Return the [X, Y] coordinate for the center point of the cell that contains the specified text.  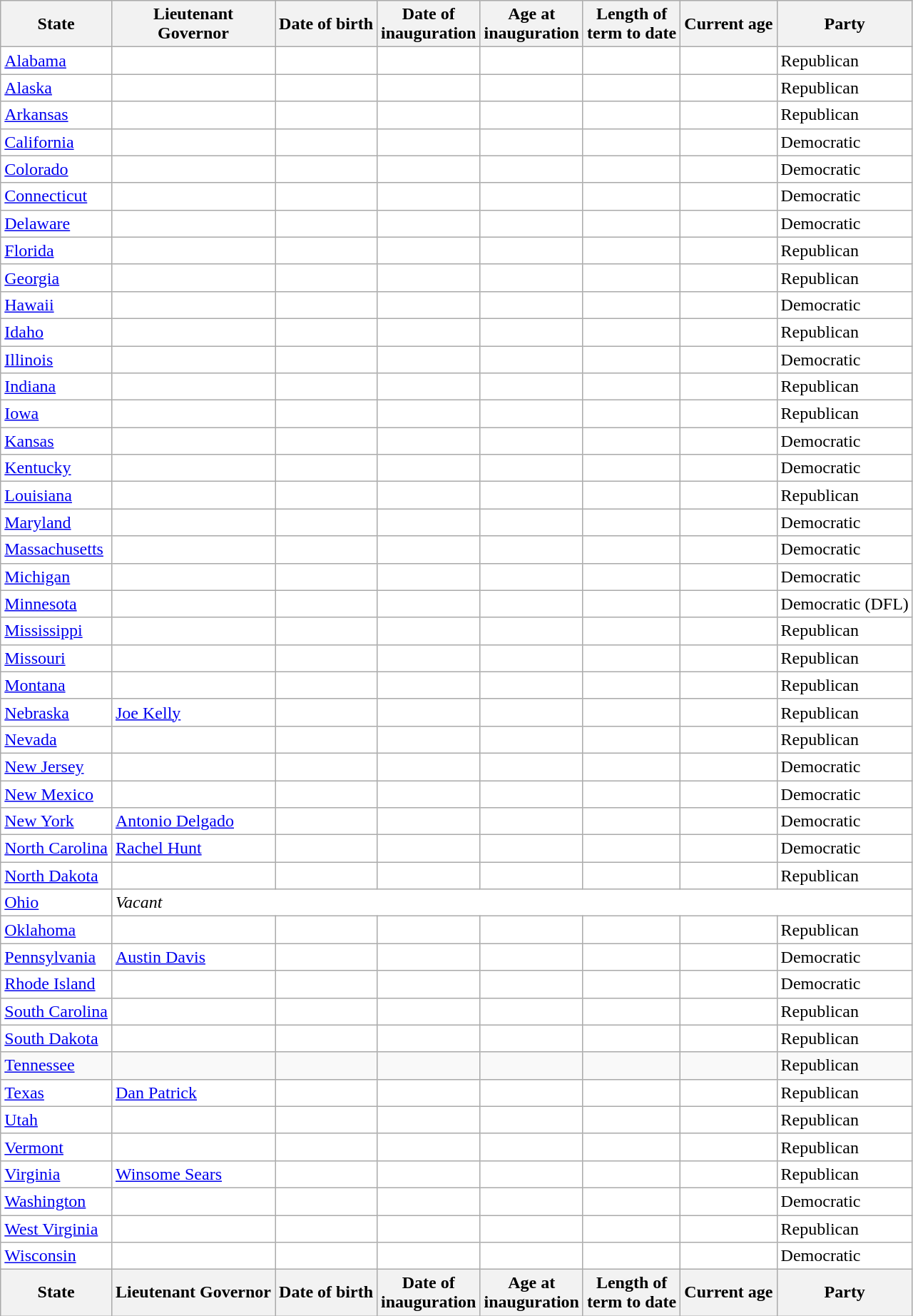
California [56, 142]
Georgia [56, 278]
Montana [56, 685]
West Virginia [56, 1228]
Nevada [56, 739]
Florida [56, 250]
Ohio [56, 903]
South Dakota [56, 1038]
Austin Davis [193, 957]
Vermont [56, 1147]
Arkansas [56, 115]
Vacant [512, 903]
Delaware [56, 223]
Joe Kelly [193, 712]
Kentucky [56, 468]
Colorado [56, 169]
Washington [56, 1201]
Hawaii [56, 305]
Illinois [56, 359]
Dan Patrick [193, 1093]
Rhode Island [56, 984]
Virginia [56, 1174]
Democratic (DFL) [845, 604]
Rachel Hunt [193, 849]
South Carolina [56, 1011]
Connecticut [56, 196]
Iowa [56, 414]
Oklahoma [56, 930]
Tennessee [56, 1066]
Utah [56, 1120]
Texas [56, 1093]
North Dakota [56, 876]
Missouri [56, 658]
Lieutenant Governor [193, 1293]
Pennsylvania [56, 957]
North Carolina [56, 849]
New York [56, 821]
Alabama [56, 61]
Alaska [56, 88]
Louisiana [56, 495]
Antonio Delgado [193, 821]
Maryland [56, 522]
New Mexico [56, 794]
Nebraska [56, 712]
Wisconsin [56, 1256]
Indiana [56, 387]
LieutenantGovernor [193, 24]
Winsome Sears [193, 1174]
Michigan [56, 577]
Massachusetts [56, 550]
Idaho [56, 332]
New Jersey [56, 766]
Mississippi [56, 631]
Minnesota [56, 604]
Kansas [56, 441]
